Capture the cell that displays the provided text and extract its [x, y] central coordinate. 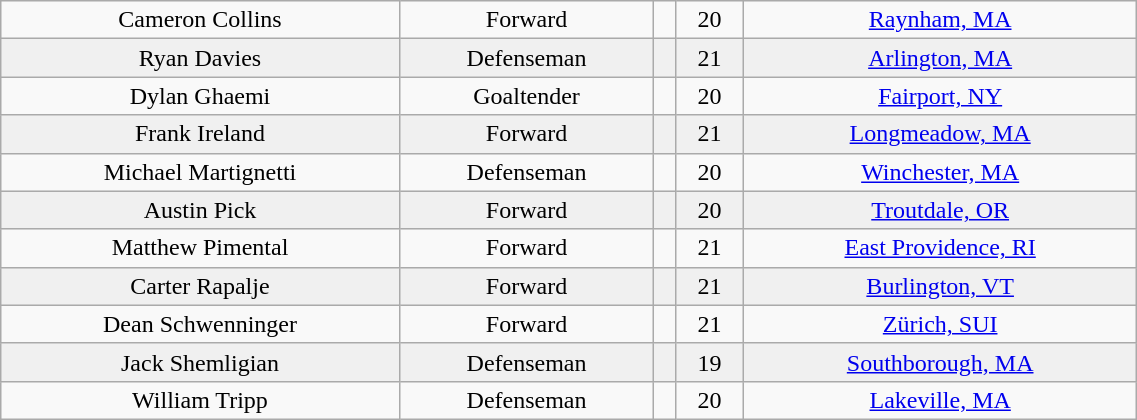
Raynham, MA [940, 20]
Ryan Davies [200, 58]
Cameron Collins [200, 20]
Fairport, NY [940, 96]
Winchester, MA [940, 172]
Dean Schwenninger [200, 324]
Lakeville, MA [940, 400]
19 [709, 362]
Carter Rapalje [200, 286]
Goaltender [526, 96]
Michael Martignetti [200, 172]
Longmeadow, MA [940, 134]
Jack Shemligian [200, 362]
Southborough, MA [940, 362]
Frank Ireland [200, 134]
Zürich, SUI [940, 324]
Arlington, MA [940, 58]
Dylan Ghaemi [200, 96]
East Providence, RI [940, 248]
Matthew Pimental [200, 248]
Austin Pick [200, 210]
Burlington, VT [940, 286]
William Tripp [200, 400]
Troutdale, OR [940, 210]
